Scan for the cell matching the given text and deliver its [x, y] coordinate at center. 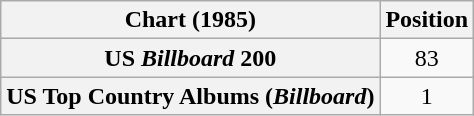
Chart (1985) [190, 20]
Position [427, 20]
US Top Country Albums (Billboard) [190, 96]
1 [427, 96]
83 [427, 58]
US Billboard 200 [190, 58]
